Return [X, Y] of the center of cell containing provided text 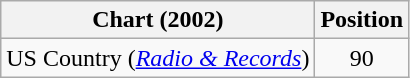
Position [362, 20]
US Country (Radio & Records) [158, 58]
90 [362, 58]
Chart (2002) [158, 20]
